Detect which cell encompasses the target text, then output its (x, y) center coordinate. 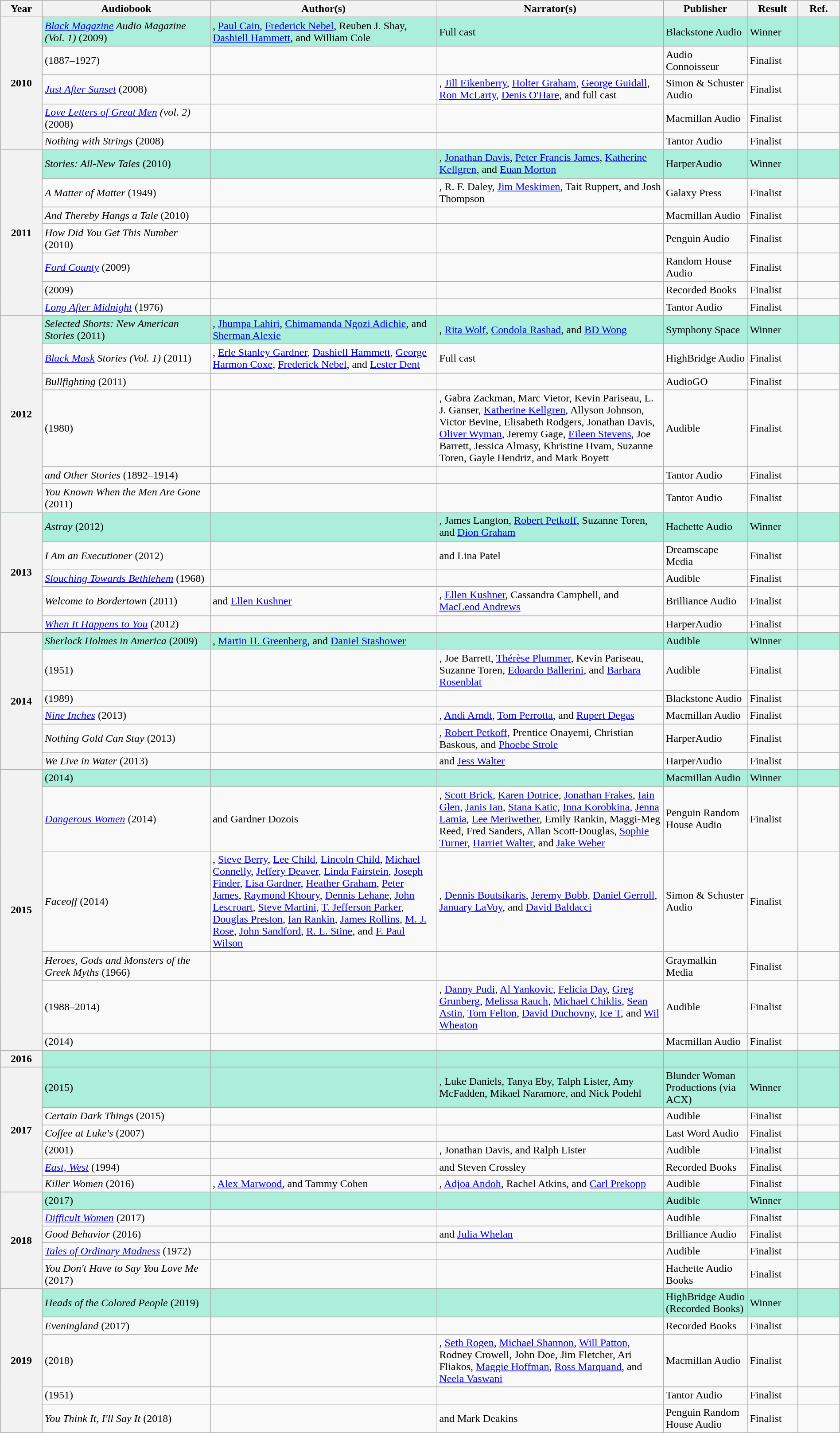
2014 (21, 701)
Faceoff (2014) (126, 901)
Hachette Audio Books (705, 1274)
Hachette Audio (705, 526)
Result (773, 9)
and Jess Walter (550, 761)
And Thereby Hangs a Tale (2010) (126, 215)
and Julia Whelan (550, 1234)
Heroes, Gods and Monsters of the Greek Myths (1966) (126, 966)
Selected Shorts: New American Stories (2011) (126, 330)
, Seth Rogen, Michael Shannon, Will Patton, Rodney Crowell, John Doe, Jim Fletcher, Ari Fliakos, Maggie Hoffman, Ross Marquand, and Neela Vaswani (550, 1360)
Tales of Ordinary Madness (1972) (126, 1251)
Dreamscape Media (705, 556)
2017 (21, 1129)
, R. F. Daley, Jim Meskimen, Tait Ruppert, and Josh Thompson (550, 192)
When It Happens to You (2012) (126, 624)
and Gardner Dozois (323, 819)
Publisher (705, 9)
Audiobook (126, 9)
Killer Women (2016) (126, 1184)
and Other Stories (1892–1914) (126, 475)
Narrator(s) (550, 9)
Blunder Woman Productions (via ACX) (705, 1087)
(2017) (126, 1200)
, James Langton, Robert Petkoff, Suzanne Toren, and Dion Graham (550, 526)
, Jill Eikenberry, Holter Graham, George Guidall, Ron McLarty, Denis O'Hare, and full cast (550, 90)
, Adjoa Andoh, Rachel Atkins, and Carl Prekopp (550, 1184)
Author(s) (323, 9)
, Luke Daniels, Tanya Eby, Talph Lister, Amy McFadden, Mikael Naramore, and Nick Podehl (550, 1087)
East, West (1994) (126, 1167)
Difficult Women (2017) (126, 1217)
Good Behavior (2016) (126, 1234)
Galaxy Press (705, 192)
I Am an Executioner (2012) (126, 556)
Sherlock Holmes in America (2009) (126, 641)
Astray (2012) (126, 526)
Black Magazine Audio Magazine (Vol. 1) (2009) (126, 32)
How Did You Get This Number (2010) (126, 238)
Symphony Space (705, 330)
, Jonathan Davis, and Ralph Lister (550, 1150)
(2018) (126, 1360)
(1887–1927) (126, 60)
and Mark Deakins (550, 1418)
Graymalkin Media (705, 966)
, Dennis Boutsikaris, Jeremy Bobb, Daniel Gerroll, January LaVoy, and David Baldacci (550, 901)
(2009) (126, 290)
2012 (21, 414)
and Lina Patel (550, 556)
We Live in Water (2013) (126, 761)
Just After Sunset (2008) (126, 90)
, Jonathan Davis, Peter Francis James, Katherine Kellgren, and Euan Morton (550, 164)
(1989) (126, 698)
Coffee at Luke's (2007) (126, 1133)
Dangerous Women (2014) (126, 819)
Slouching Towards Bethlehem (1968) (126, 578)
Black Mask Stories (Vol. 1) (2011) (126, 359)
You Think It, I'll Say It (2018) (126, 1418)
Audio Connoisseur (705, 60)
, Joe Barrett, Thérèse Plummer, Kevin Pariseau, Suzanne Toren, Edoardo Ballerini, and Barbara Rosenblat (550, 670)
Random House Audio (705, 267)
HighBridge Audio (Recorded Books) (705, 1303)
2018 (21, 1240)
(2001) (126, 1150)
2011 (21, 232)
and Steven Crossley (550, 1167)
, Robert Petkoff, Prentice Onayemi, Christian Baskous, and Phoebe Strole (550, 738)
Nothing Gold Can Stay (2013) (126, 738)
Long After Midnight (1976) (126, 307)
You Known When the Men Are Gone (2011) (126, 498)
Love Letters of Great Men (vol. 2) (2008) (126, 118)
You Don't Have to Say You Love Me (2017) (126, 1274)
Certain Dark Things (2015) (126, 1116)
Penguin Audio (705, 238)
Heads of the Colored People (2019) (126, 1303)
2013 (21, 572)
2019 (21, 1360)
, Rita Wolf, Condola Rashad, and BD Wong (550, 330)
Stories: All-New Tales (2010) (126, 164)
and Ellen Kushner (323, 601)
Welcome to Bordertown (2011) (126, 601)
, Alex Marwood, and Tammy Cohen (323, 1184)
, Paul Cain, Frederick Nebel, Reuben J. Shay, Dashiell Hammett, and William Cole (323, 32)
HighBridge Audio (705, 359)
Nine Inches (2013) (126, 715)
(1988–2014) (126, 1007)
Year (21, 9)
AudioGO (705, 382)
(2015) (126, 1087)
Bullfighting (2011) (126, 382)
, Jhumpa Lahiri, Chimamanda Ngozi Adichie, and Sherman Alexie (323, 330)
, Martin H. Greenberg, and Daniel Stashower (323, 641)
Nothing with Strings (2008) (126, 141)
Last Word Audio (705, 1133)
, Danny Pudi, Al Yankovic, Felicia Day, Greg Grunberg, Melissa Rauch, Michael Chiklis, Sean Astin, Tom Felton, David Duchovny, Ice T, and Wil Wheaton (550, 1007)
2016 (21, 1059)
2015 (21, 910)
Eveningland (2017) (126, 1326)
A Matter of Matter (1949) (126, 192)
Ford County (2009) (126, 267)
Ref. (819, 9)
, Ellen Kushner, Cassandra Campbell, and MacLeod Andrews (550, 601)
, Erle Stanley Gardner, Dashiell Hammett, George Harmon Coxe, Frederick Nebel, and Lester Dent (323, 359)
2010 (21, 83)
, Andi Arndt, Tom Perrotta, and Rupert Degas (550, 715)
(1980) (126, 428)
